Find where the given text appears and provide that cell's center as (x, y) coordinate. 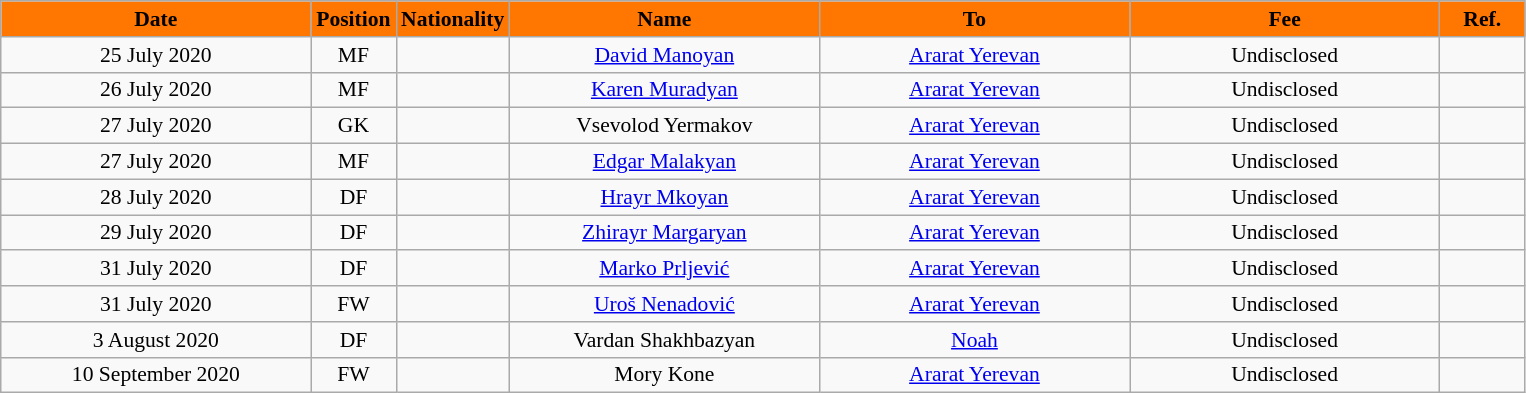
Uroš Nenadović (664, 304)
Noah (974, 340)
Position (354, 19)
Mory Kone (664, 375)
Name (664, 19)
Vardan Shakhbazyan (664, 340)
Vsevolod Yermakov (664, 126)
Fee (1285, 19)
Edgar Malakyan (664, 162)
To (974, 19)
26 July 2020 (156, 90)
GK (354, 126)
Nationality (452, 19)
10 September 2020 (156, 375)
28 July 2020 (156, 197)
Ref. (1482, 19)
Marko Prljević (664, 269)
29 July 2020 (156, 233)
Karen Muradyan (664, 90)
Date (156, 19)
Hrayr Mkoyan (664, 197)
David Manoyan (664, 55)
Zhirayr Margaryan (664, 233)
3 August 2020 (156, 340)
25 July 2020 (156, 55)
